Return the (x, y) coordinate for the center point of the cell that contains the specified text.  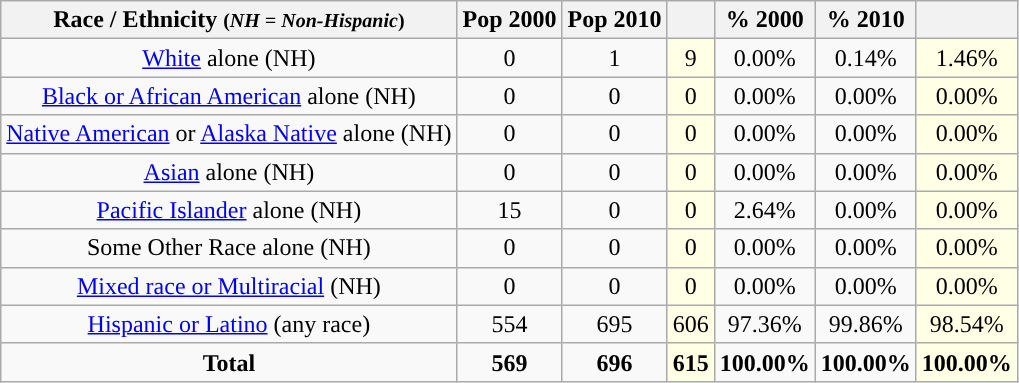
Native American or Alaska Native alone (NH) (229, 134)
15 (510, 210)
2.64% (764, 210)
Asian alone (NH) (229, 172)
Hispanic or Latino (any race) (229, 324)
Pop 2010 (614, 20)
% 2000 (764, 20)
696 (614, 362)
606 (690, 324)
% 2010 (866, 20)
Mixed race or Multiracial (NH) (229, 286)
695 (614, 324)
White alone (NH) (229, 58)
0.14% (866, 58)
9 (690, 58)
1 (614, 58)
99.86% (866, 324)
569 (510, 362)
615 (690, 362)
Pacific Islander alone (NH) (229, 210)
Total (229, 362)
97.36% (764, 324)
554 (510, 324)
Black or African American alone (NH) (229, 96)
1.46% (966, 58)
Pop 2000 (510, 20)
Race / Ethnicity (NH = Non-Hispanic) (229, 20)
98.54% (966, 324)
Some Other Race alone (NH) (229, 248)
